Output the (X, Y) coordinate of the center of the cell containing the given text.  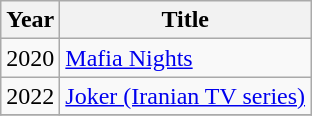
Year (30, 20)
Mafia Nights (186, 58)
Title (186, 20)
2022 (30, 96)
Joker (Iranian TV series) (186, 96)
2020 (30, 58)
